Return the [X, Y] coordinate for the center point of the cell that contains the specified text.  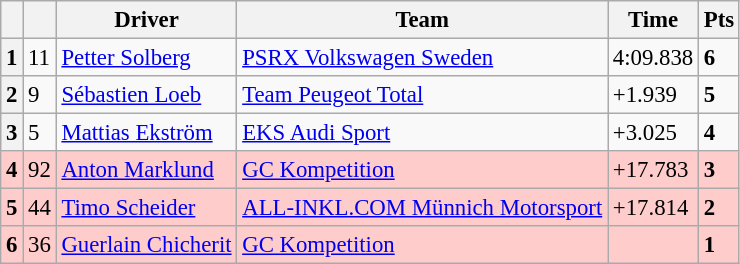
Guerlain Chicherit [146, 245]
+17.814 [654, 208]
+17.783 [654, 170]
EKS Audi Sport [422, 133]
92 [40, 170]
Pts [720, 20]
Driver [146, 20]
9 [40, 95]
Time [654, 20]
36 [40, 245]
ALL-INKL.COM Münnich Motorsport [422, 208]
Petter Solberg [146, 58]
Team Peugeot Total [422, 95]
Sébastien Loeb [146, 95]
Anton Marklund [146, 170]
PSRX Volkswagen Sweden [422, 58]
+1.939 [654, 95]
4:09.838 [654, 58]
44 [40, 208]
+3.025 [654, 133]
Timo Scheider [146, 208]
Team [422, 20]
11 [40, 58]
Mattias Ekström [146, 133]
